Identify which cell holds the provided text, then report its [X, Y] central coordinate. 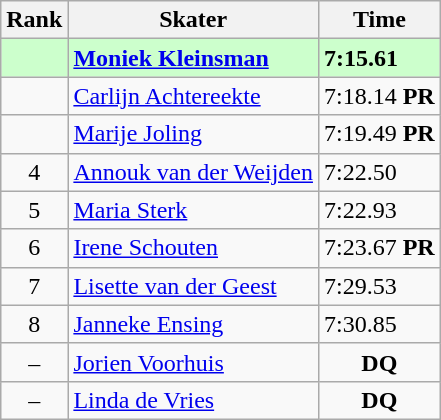
7:23.67 PR [379, 248]
7:29.53 [379, 286]
Rank [34, 20]
8 [34, 324]
6 [34, 248]
Moniek Kleinsman [194, 58]
7:18.14 PR [379, 96]
Time [379, 20]
Jorien Voorhuis [194, 362]
7:22.50 [379, 172]
Marije Joling [194, 134]
7:30.85 [379, 324]
Carlijn Achtereekte [194, 96]
4 [34, 172]
Lisette van der Geest [194, 286]
7:22.93 [379, 210]
7:15.61 [379, 58]
7 [34, 286]
Skater [194, 20]
Annouk van der Weijden [194, 172]
5 [34, 210]
Irene Schouten [194, 248]
7:19.49 PR [379, 134]
Maria Sterk [194, 210]
Linda de Vries [194, 400]
Janneke Ensing [194, 324]
